Extract the [x, y] coordinate from the center of the cell holding the provided text.  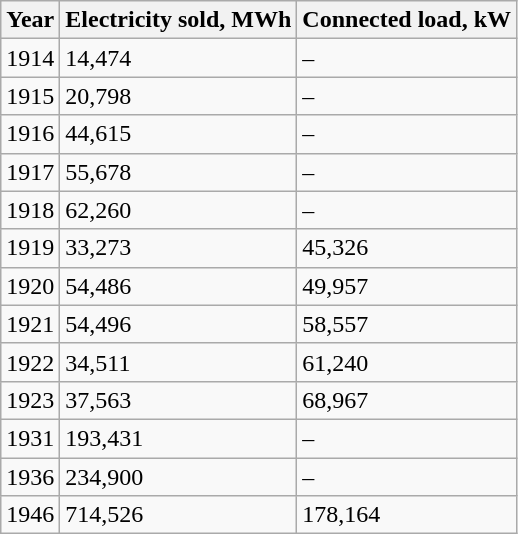
1936 [30, 477]
68,967 [407, 400]
34,511 [178, 362]
193,431 [178, 438]
1919 [30, 248]
1916 [30, 134]
45,326 [407, 248]
61,240 [407, 362]
1920 [30, 286]
1931 [30, 438]
49,957 [407, 286]
1917 [30, 172]
1915 [30, 96]
Connected load, kW [407, 20]
Electricity sold, MWh [178, 20]
1918 [30, 210]
20,798 [178, 96]
234,900 [178, 477]
62,260 [178, 210]
54,486 [178, 286]
1921 [30, 324]
1914 [30, 58]
14,474 [178, 58]
1922 [30, 362]
714,526 [178, 515]
1923 [30, 400]
58,557 [407, 324]
Year [30, 20]
1946 [30, 515]
33,273 [178, 248]
54,496 [178, 324]
37,563 [178, 400]
55,678 [178, 172]
178,164 [407, 515]
44,615 [178, 134]
